Determine the (x, y) coordinate at the center of the cell enclosing the given text.  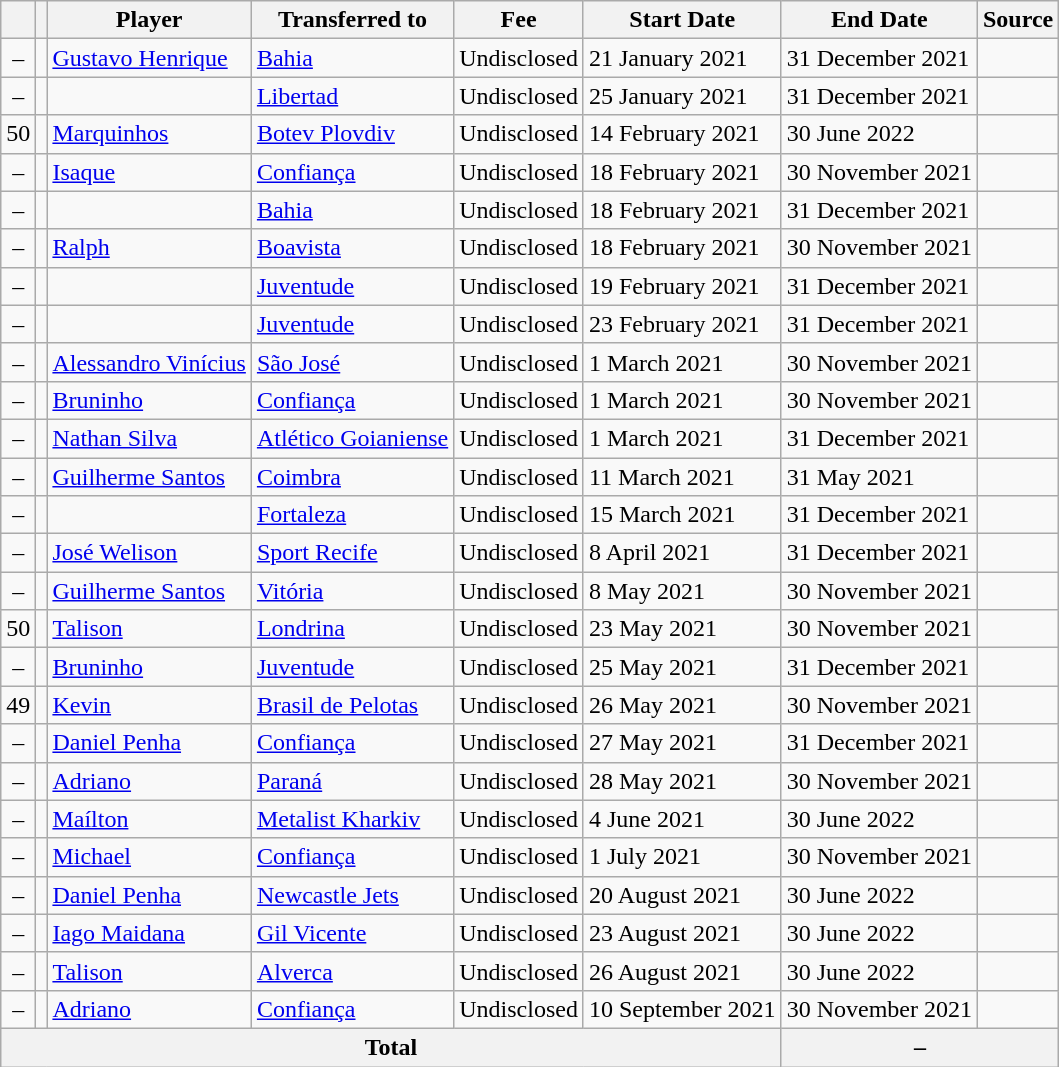
23 February 2021 (682, 324)
49 (18, 705)
Ralph (149, 248)
Fee (519, 20)
Total (391, 1047)
Gil Vicente (352, 933)
Source (1018, 20)
Player (149, 20)
11 March 2021 (682, 477)
4 June 2021 (682, 819)
End Date (879, 20)
Maílton (149, 819)
Metalist Kharkiv (352, 819)
Botev Plovdiv (352, 134)
Vitória (352, 591)
Brasil de Pelotas (352, 705)
Atlético Goianiense (352, 438)
Alverca (352, 971)
Libertad (352, 96)
20 August 2021 (682, 895)
26 May 2021 (682, 705)
Londrina (352, 629)
Sport Recife (352, 553)
27 May 2021 (682, 743)
31 May 2021 (879, 477)
19 February 2021 (682, 286)
José Welison (149, 553)
Michael (149, 857)
28 May 2021 (682, 781)
Boavista (352, 248)
Start Date (682, 20)
Newcastle Jets (352, 895)
14 February 2021 (682, 134)
Kevin (149, 705)
Fortaleza (352, 515)
Marquinhos (149, 134)
São José (352, 362)
8 April 2021 (682, 553)
Gustavo Henrique (149, 58)
Coimbra (352, 477)
Iago Maidana (149, 933)
Transferred to (352, 20)
10 September 2021 (682, 1009)
21 January 2021 (682, 58)
Nathan Silva (149, 438)
1 July 2021 (682, 857)
Alessandro Vinícius (149, 362)
23 August 2021 (682, 933)
8 May 2021 (682, 591)
23 May 2021 (682, 629)
25 January 2021 (682, 96)
15 March 2021 (682, 515)
Paraná (352, 781)
Isaque (149, 172)
26 August 2021 (682, 971)
25 May 2021 (682, 667)
